Identify which cell holds the provided text, then report its (X, Y) central coordinate. 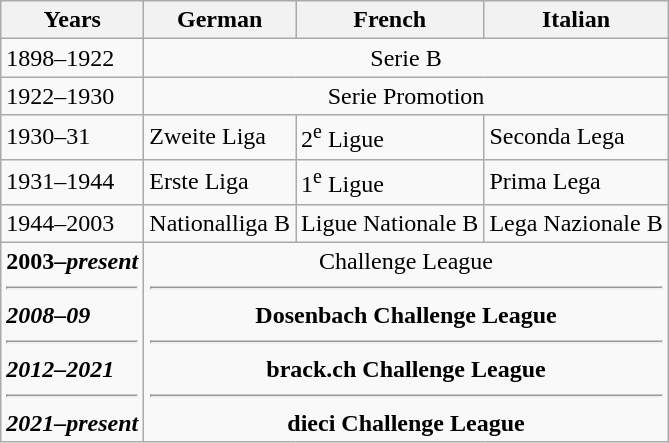
1944–2003 (72, 223)
Erste Liga (220, 182)
Seconda Lega (576, 138)
Italian (576, 20)
Nationalliga B (220, 223)
Zweite Liga (220, 138)
1e Ligue (390, 182)
Ligue Nationale B (390, 223)
1930–31 (72, 138)
Serie B (406, 58)
French (390, 20)
2003–present2008–092012–20212021–present (72, 342)
Challenge LeagueDosenbach Challenge Leaguebrack.ch Challenge Leaguedieci Challenge League (406, 342)
1931–1944 (72, 182)
2e Ligue (390, 138)
1922–1930 (72, 96)
Years (72, 20)
1898–1922 (72, 58)
German (220, 20)
Prima Lega (576, 182)
Lega Nazionale B (576, 223)
Serie Promotion (406, 96)
